Search for the cell housing the specified text and yield its [X, Y] center coordinate. 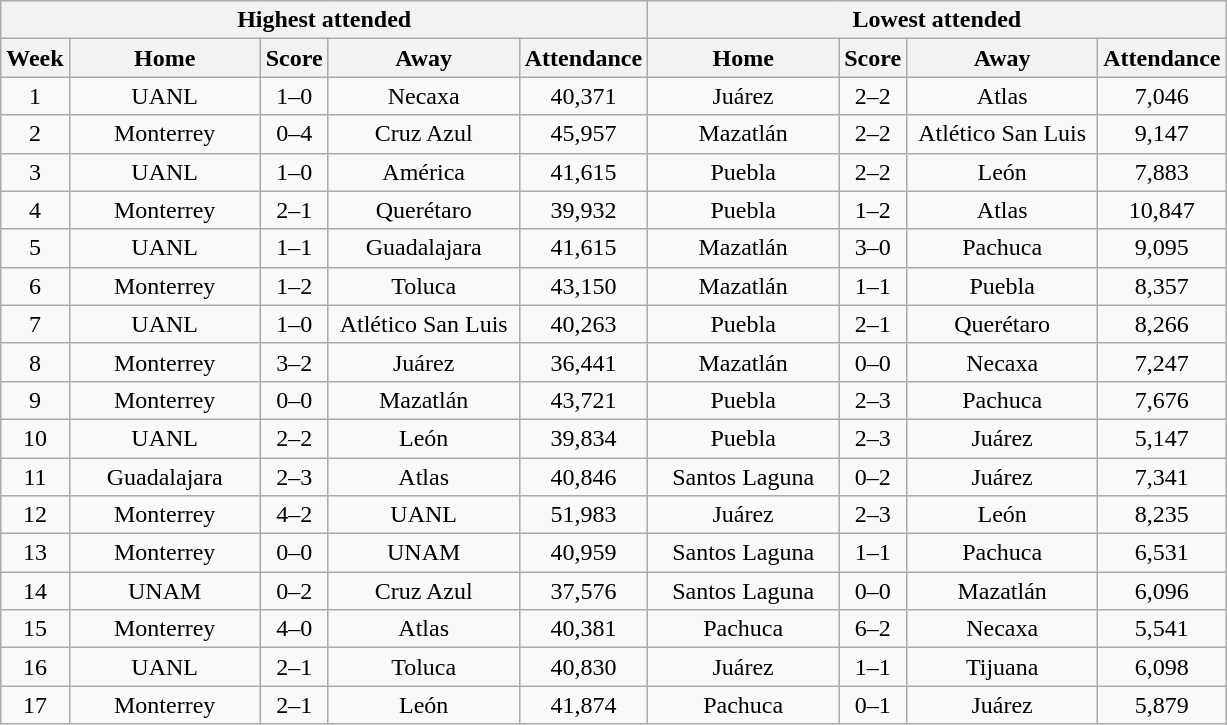
37,576 [583, 591]
Week [35, 58]
7,247 [1162, 362]
3–0 [873, 248]
7,046 [1162, 96]
12 [35, 515]
39,834 [583, 438]
4–0 [294, 629]
5,541 [1162, 629]
7 [35, 324]
16 [35, 667]
5,879 [1162, 705]
9,095 [1162, 248]
9 [35, 400]
43,721 [583, 400]
45,957 [583, 134]
Tijuana [1002, 667]
América [424, 172]
4 [35, 210]
6 [35, 286]
40,830 [583, 667]
36,441 [583, 362]
13 [35, 553]
3–2 [294, 362]
0–4 [294, 134]
40,371 [583, 96]
40,263 [583, 324]
7,883 [1162, 172]
5,147 [1162, 438]
9,147 [1162, 134]
8,266 [1162, 324]
14 [35, 591]
1 [35, 96]
2 [35, 134]
40,846 [583, 477]
4–2 [294, 515]
3 [35, 172]
15 [35, 629]
40,959 [583, 553]
41,874 [583, 705]
8,357 [1162, 286]
17 [35, 705]
6,531 [1162, 553]
43,150 [583, 286]
6,096 [1162, 591]
0–1 [873, 705]
7,676 [1162, 400]
Highest attended [324, 20]
Lowest attended [937, 20]
40,381 [583, 629]
10 [35, 438]
6,098 [1162, 667]
51,983 [583, 515]
11 [35, 477]
10,847 [1162, 210]
5 [35, 248]
6–2 [873, 629]
8 [35, 362]
8,235 [1162, 515]
7,341 [1162, 477]
39,932 [583, 210]
